Determine the [x, y] coordinate at the center of the cell enclosing the given text.  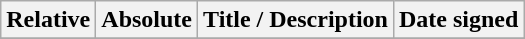
Relative [48, 20]
Date signed [458, 20]
Title / Description [296, 20]
Absolute [147, 20]
